Identify which cell holds the provided text, then report its (x, y) central coordinate. 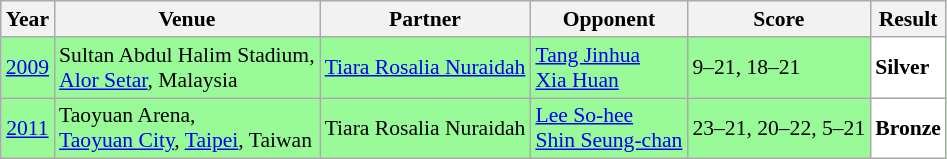
23–21, 20–22, 5–21 (778, 128)
Opponent (608, 19)
Sultan Abdul Halim Stadium,Alor Setar, Malaysia (187, 68)
Tang Jinhua Xia Huan (608, 68)
Result (908, 19)
2011 (28, 128)
Partner (426, 19)
Taoyuan Arena,Taoyuan City, Taipei, Taiwan (187, 128)
Lee So-hee Shin Seung-chan (608, 128)
2009 (28, 68)
Score (778, 19)
Venue (187, 19)
9–21, 18–21 (778, 68)
Silver (908, 68)
Bronze (908, 128)
Year (28, 19)
